Determine the [X, Y] coordinate at the center of the cell enclosing the given text.  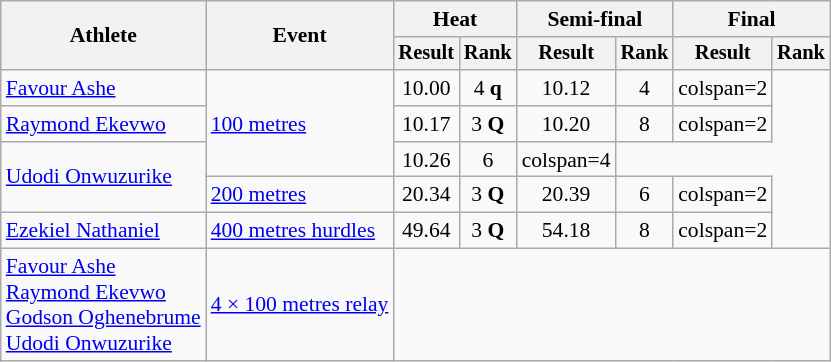
Raymond Ekevwo [104, 124]
colspan=4 [566, 160]
10.26 [426, 160]
20.39 [566, 195]
4 q [488, 88]
20.34 [426, 195]
Favour AsheRaymond EkevwoGodson OghenebrumeUdodi Onwuzurike [104, 305]
Semi-final [596, 19]
Favour Ashe [104, 88]
Udodi Onwuzurike [104, 178]
100 metres [300, 124]
200 metres [300, 195]
Ezekiel Nathaniel [104, 231]
10.00 [426, 88]
400 metres hurdles [300, 231]
54.18 [566, 231]
Event [300, 36]
49.64 [426, 231]
10.20 [566, 124]
4 [645, 88]
4 × 100 metres relay [300, 305]
Athlete [104, 36]
Heat [454, 19]
Final [752, 19]
10.17 [426, 124]
10.12 [566, 88]
